Scan for the cell matching the given text and deliver its (X, Y) coordinate at center. 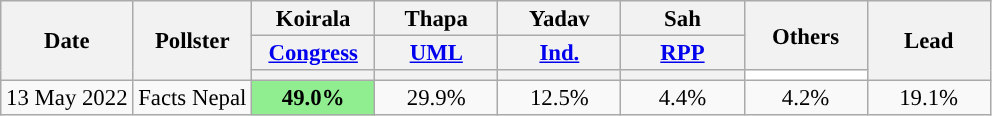
19.1% (928, 98)
Facts Nepal (192, 98)
12.5% (560, 98)
UML (436, 54)
Others (806, 36)
Congress (314, 54)
49.0% (314, 98)
4.4% (682, 98)
Lead (928, 41)
29.9% (436, 98)
Koirala (314, 18)
Yadav (560, 18)
4.2% (806, 98)
Pollster (192, 41)
13 May 2022 (67, 98)
RPP (682, 54)
Thapa (436, 18)
Sah (682, 18)
Ind. (560, 54)
Date (67, 41)
